Find where the given text appears and provide that cell's center as [X, Y] coordinate. 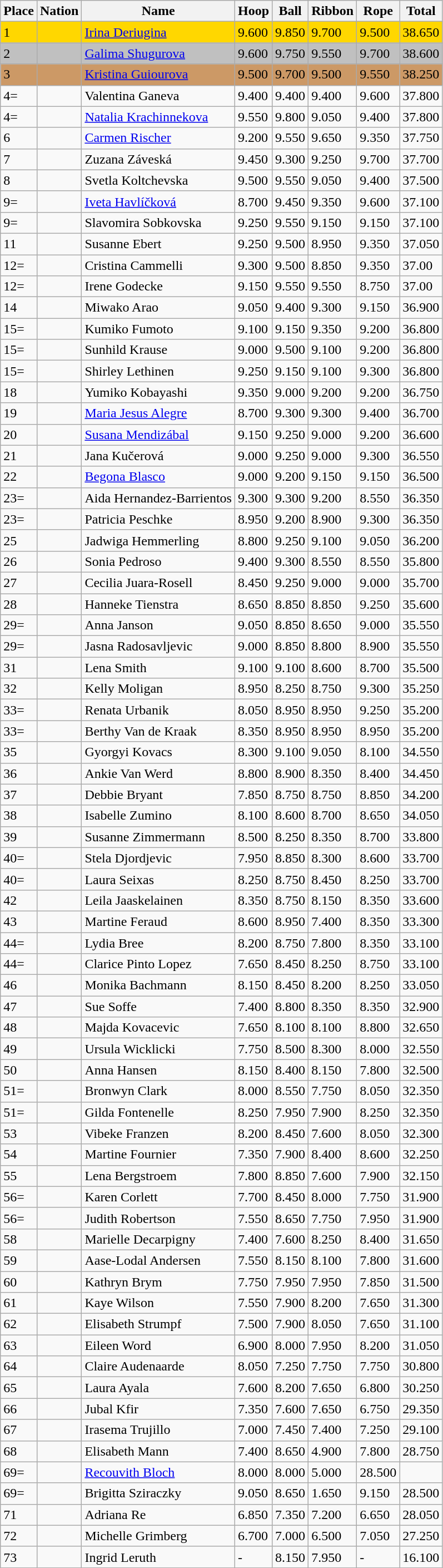
32.650 [421, 1028]
9.750 [290, 53]
27.250 [421, 1536]
34.200 [421, 795]
Aida Hernandez-Barrientos [158, 498]
43 [19, 921]
Jubal Kfir [158, 1409]
Renata Urbanik [158, 710]
Kelly Moligan [158, 689]
Jana Kučerová [158, 456]
Brigitta Sziraczky [158, 1493]
Zuzana Záveská [158, 159]
36 [19, 773]
28.750 [421, 1451]
Martine Fournier [158, 1155]
Begona Blasco [158, 477]
38.650 [421, 32]
36.550 [421, 456]
27 [19, 583]
36.500 [421, 477]
26 [19, 561]
Rope [378, 11]
Svetla Koltchevska [158, 180]
31.300 [421, 1303]
32.550 [421, 1049]
9.650 [332, 138]
32 [19, 689]
Irene Godecke [158, 287]
Sue Soffe [158, 1007]
38.600 [421, 53]
Monika Bachmann [158, 985]
47 [19, 1007]
Sunhild Krause [158, 350]
30.250 [421, 1388]
8 [19, 180]
Kristina Guiourova [158, 75]
7.500 [253, 1324]
32.500 [421, 1070]
9.800 [290, 117]
Judith Robertson [158, 1218]
6.900 [253, 1345]
Shirley Lethinen [158, 371]
37.500 [421, 180]
Stela Djordjevic [158, 858]
34.450 [421, 773]
Iveta Havlíčková [158, 201]
Karen Corlett [158, 1197]
35.250 [421, 689]
7.200 [332, 1515]
1.650 [332, 1493]
6.650 [378, 1515]
Claire Audenaarde [158, 1367]
Marielle Decarpigny [158, 1239]
35.800 [421, 561]
31.050 [421, 1345]
Patricia Peschke [158, 519]
Gilda Fontenelle [158, 1112]
Aase-Lodal Andersen [158, 1260]
Kathryn Brym [158, 1281]
Yumiko Kobayashi [158, 392]
Nation [59, 11]
65 [19, 1388]
Gyorgyi Kovacs [158, 752]
62 [19, 1324]
37.750 [421, 138]
Laura Seixas [158, 879]
53 [19, 1133]
Debbie Bryant [158, 795]
1 [19, 32]
Elisabeth Mann [158, 1451]
Ingrid Leruth [158, 1557]
71 [19, 1515]
Ursula Wicklicki [158, 1049]
31.650 [421, 1239]
64 [19, 1367]
11 [19, 244]
55 [19, 1176]
Majda Kovacevic [158, 1028]
37.050 [421, 244]
Hanneke Tienstra [158, 604]
Ball [290, 11]
29.350 [421, 1409]
Jasna Radosavljevic [158, 647]
6.500 [332, 1536]
5.000 [332, 1472]
Total [421, 11]
66 [19, 1409]
6.800 [378, 1388]
Kaye Wilson [158, 1303]
Hoop [253, 11]
60 [19, 1281]
2 [19, 53]
22 [19, 477]
Elisabeth Strumpf [158, 1324]
Clarice Pinto Lopez [158, 964]
49 [19, 1049]
Irasema Trujillo [158, 1430]
Susanne Zimmermann [158, 837]
Maria Jesus Alegre [158, 413]
31.600 [421, 1260]
Isabelle Zumino [158, 816]
Recouvith Bloch [158, 1472]
7 [19, 159]
30.800 [421, 1367]
37 [19, 795]
Leila Jaaskelainen [158, 900]
33.050 [421, 985]
4.900 [332, 1451]
Natalia Krachinnekova [158, 117]
Carmen Rischer [158, 138]
7.450 [290, 1430]
Vibeke Franzen [158, 1133]
68 [19, 1451]
32.900 [421, 1007]
31.500 [421, 1281]
3 [19, 75]
Valentina Ganeva [158, 96]
14 [19, 308]
Place [19, 11]
Miwako Arao [158, 308]
32.250 [421, 1155]
Irina Deriugina [158, 32]
28 [19, 604]
33.600 [421, 900]
33.300 [421, 921]
36.700 [421, 413]
19 [19, 413]
38 [19, 816]
Kumiko Fumoto [158, 329]
Berthy Van de Kraak [158, 731]
33.800 [421, 837]
Lydia Bree [158, 943]
Galima Shugurova [158, 53]
6.700 [253, 1536]
6.750 [378, 1409]
Anna Hansen [158, 1070]
36.750 [421, 392]
Sonia Pedroso [158, 561]
59 [19, 1260]
7.700 [253, 1197]
Ribbon [332, 11]
32.300 [421, 1133]
18 [19, 392]
Cristina Cammelli [158, 265]
37.700 [421, 159]
7.050 [378, 1536]
Lena Smith [158, 668]
34.550 [421, 752]
Michelle Grimberg [158, 1536]
Adriana Re [158, 1515]
50 [19, 1070]
67 [19, 1430]
34.050 [421, 816]
Anna Janson [158, 625]
Bronwyn Clark [158, 1091]
20 [19, 435]
63 [19, 1345]
31 [19, 668]
73 [19, 1557]
61 [19, 1303]
32.150 [421, 1176]
58 [19, 1239]
Susanne Ebert [158, 244]
6.850 [253, 1515]
16.100 [421, 1557]
Jadwiga Hemmerling [158, 540]
9.850 [290, 32]
36.600 [421, 435]
36.200 [421, 540]
Susana Mendizábal [158, 435]
28.050 [421, 1515]
Name [158, 11]
Martine Feraud [158, 921]
48 [19, 1028]
35 [19, 752]
Cecilia Juara-Rosell [158, 583]
Ankie Van Werd [158, 773]
35.700 [421, 583]
Slavomira Sobkovska [158, 223]
72 [19, 1536]
Eileen Word [158, 1345]
46 [19, 985]
35.600 [421, 604]
Laura Ayala [158, 1388]
35.500 [421, 668]
25 [19, 540]
36.900 [421, 308]
39 [19, 837]
21 [19, 456]
54 [19, 1155]
38.250 [421, 75]
42 [19, 900]
29.100 [421, 1430]
Lena Bergstroem [158, 1176]
31.100 [421, 1324]
6 [19, 138]
